Provide the [x, y] coordinate of the cell's center where the given text is located.  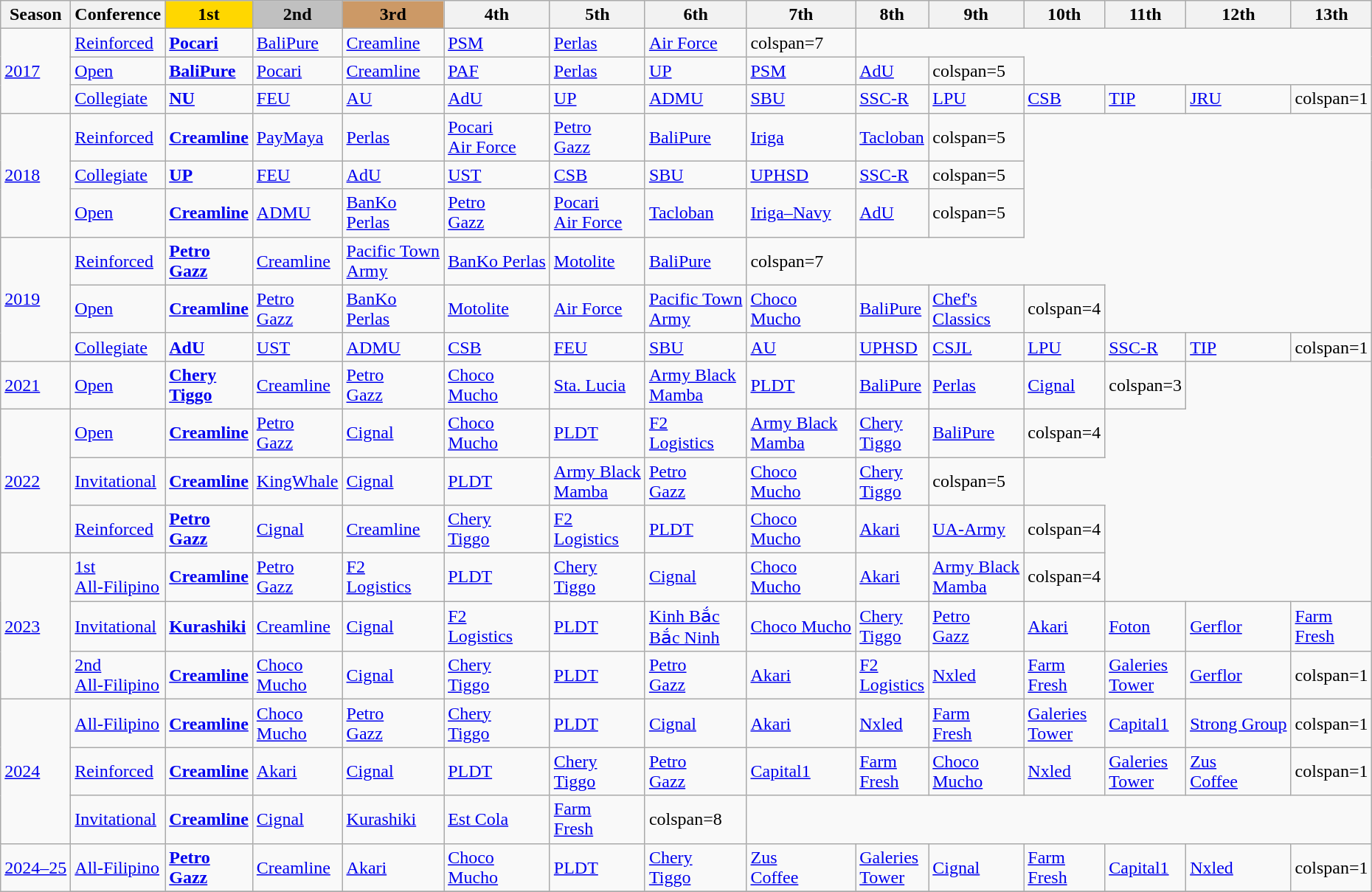
Est Cola [497, 819]
JRU [1238, 99]
Season [35, 15]
4th [497, 15]
2024 [35, 772]
2nd [297, 15]
UA-Army [977, 530]
3rd [393, 15]
Strong Group [1238, 723]
12th [1238, 15]
8th [893, 15]
1stAll-Filipino [118, 577]
5th [597, 15]
PayMaya [297, 137]
2019 [35, 299]
NU [209, 99]
6th [696, 15]
KingWhale [297, 481]
Iriga [801, 137]
Sta. Lucia [597, 385]
2ndAll-Filipino [118, 676]
2022 [35, 481]
colspan=8 [696, 819]
11th [1146, 15]
2021 [35, 385]
13th [1331, 15]
1st [209, 15]
Iriga–Navy [801, 212]
PAF [497, 71]
Foton [1146, 626]
7th [801, 15]
colspan=3 [1146, 385]
2024–25 [35, 868]
BanKo Perlas [497, 261]
Chef'sClassics [977, 308]
Conference [118, 15]
2023 [35, 626]
2017 [35, 71]
2018 [35, 175]
CSJL [977, 347]
10th [1064, 15]
Kinh BắcBắc Ninh [696, 626]
Choco Mucho [801, 626]
9th [977, 15]
